Return (X, Y) of the center of cell containing provided text 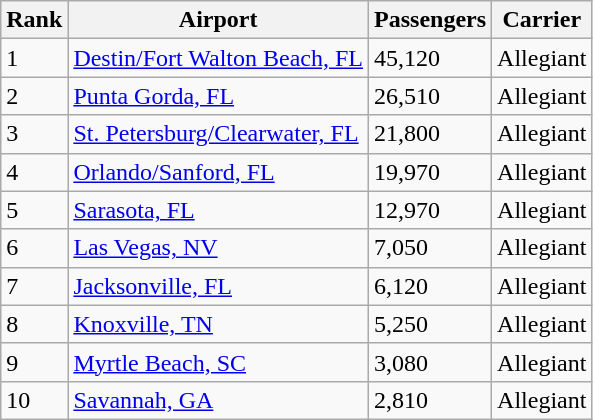
Punta Gorda, FL (218, 96)
Orlando/Sanford, FL (218, 172)
Destin/Fort Walton Beach, FL (218, 58)
Rank (34, 20)
9 (34, 362)
3,080 (430, 362)
Passengers (430, 20)
7,050 (430, 248)
4 (34, 172)
Las Vegas, NV (218, 248)
1 (34, 58)
10 (34, 400)
Sarasota, FL (218, 210)
45,120 (430, 58)
Carrier (542, 20)
5,250 (430, 324)
Airport (218, 20)
6,120 (430, 286)
2 (34, 96)
26,510 (430, 96)
7 (34, 286)
21,800 (430, 134)
8 (34, 324)
Myrtle Beach, SC (218, 362)
2,810 (430, 400)
19,970 (430, 172)
Knoxville, TN (218, 324)
12,970 (430, 210)
5 (34, 210)
6 (34, 248)
Savannah, GA (218, 400)
3 (34, 134)
St. Petersburg/Clearwater, FL (218, 134)
Jacksonville, FL (218, 286)
